Output the (x, y) coordinate of the center of the cell containing the given text.  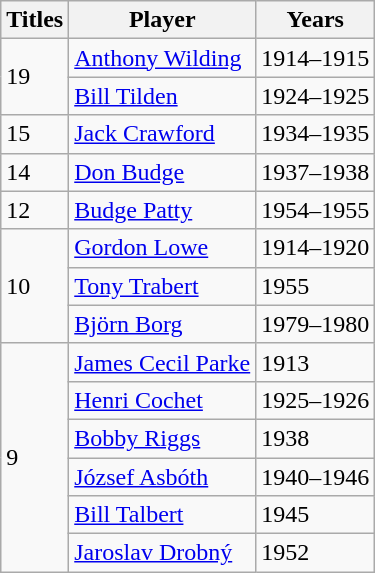
1937–1938 (316, 172)
1913 (316, 362)
Jack Crawford (162, 134)
James Cecil Parke (162, 362)
Anthony Wilding (162, 58)
Player (162, 20)
12 (35, 210)
Bill Talbert (162, 515)
1955 (316, 286)
Tony Trabert (162, 286)
1952 (316, 553)
1925–1926 (316, 400)
1945 (316, 515)
Don Budge (162, 172)
15 (35, 134)
Henri Cochet (162, 400)
Jaroslav Drobný (162, 553)
Björn Borg (162, 324)
Gordon Lowe (162, 248)
1979–1980 (316, 324)
József Asbóth (162, 477)
1924–1925 (316, 96)
Bobby Riggs (162, 438)
1954–1955 (316, 210)
1938 (316, 438)
19 (35, 77)
1940–1946 (316, 477)
1914–1920 (316, 248)
1914–1915 (316, 58)
10 (35, 286)
Years (316, 20)
1934–1935 (316, 134)
14 (35, 172)
Budge Patty (162, 210)
Titles (35, 20)
9 (35, 457)
Bill Tilden (162, 96)
